From the cell containing the given text, extract its center point as [X, Y] coordinate. 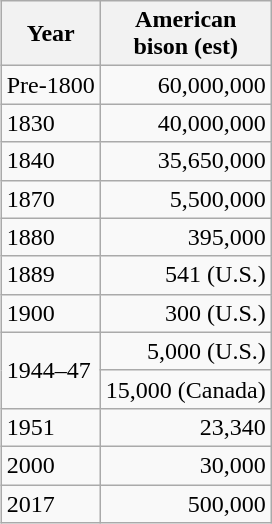
541 (U.S.) [186, 275]
35,650,000 [186, 161]
1944–47 [50, 370]
1870 [50, 199]
300 (U.S.) [186, 313]
30,000 [186, 465]
5,000 (U.S.) [186, 351]
1889 [50, 275]
1830 [50, 123]
2017 [50, 503]
1880 [50, 237]
1840 [50, 161]
Pre-1800 [50, 85]
60,000,000 [186, 85]
1951 [50, 427]
40,000,000 [186, 123]
23,340 [186, 427]
395,000 [186, 237]
15,000 (Canada) [186, 389]
1900 [50, 313]
5,500,000 [186, 199]
500,000 [186, 503]
Year [50, 34]
Americanbison (est) [186, 34]
2000 [50, 465]
